Provide the (X, Y) coordinate of the cell's center where the given text is located.  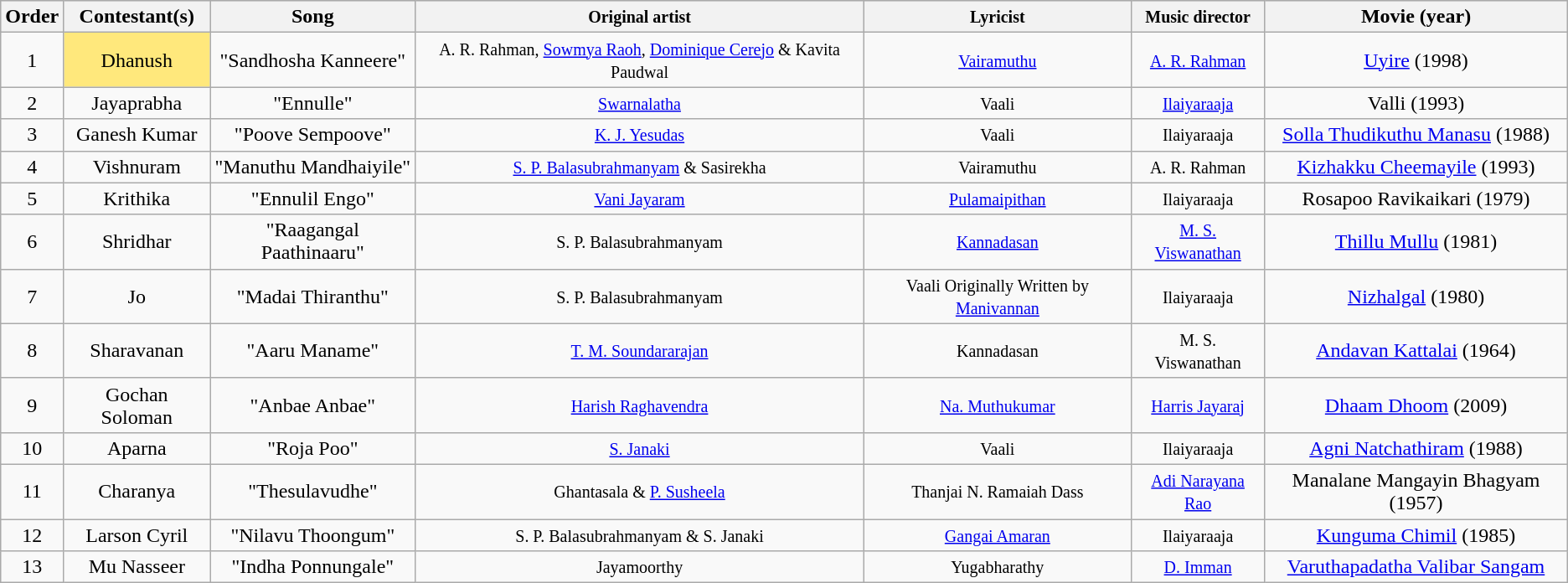
Pulamaipithan (997, 199)
Kunguma Chimil (1985) (1416, 535)
D. Imman (1198, 567)
"Indha Ponnungale" (313, 567)
Ghantasala & P. Susheela (640, 491)
"Thesulavudhe" (313, 491)
"Ennulle" (313, 103)
9 (32, 405)
Krithika (137, 199)
Gangai Amaran (997, 535)
"Manuthu Mandhaiyile" (313, 167)
A. R. Rahman, Sowmya Raoh, Dominique Cerejo & Kavita Paudwal (640, 60)
13 (32, 567)
11 (32, 491)
5 (32, 199)
1 (32, 60)
K. J. Yesudas (640, 135)
Jayamoorthy (640, 567)
Larson Cyril (137, 535)
Uyire (1998) (1416, 60)
Lyricist (997, 17)
Charanya (137, 491)
Shridhar (137, 241)
12 (32, 535)
Na. Muthukumar (997, 405)
Solla Thudikuthu Manasu (1988) (1416, 135)
Manalane Mangayin Bhagyam (1957) (1416, 491)
"Nilavu Thoongum" (313, 535)
Sharavanan (137, 350)
"Poove Sempoove" (313, 135)
Movie (year) (1416, 17)
"Madai Thiranthu" (313, 297)
Gochan Soloman (137, 405)
4 (32, 167)
Yugabharathy (997, 567)
S. P. Balasubrahmanyam & Sasirekha (640, 167)
Original artist (640, 17)
3 (32, 135)
Ganesh Kumar (137, 135)
Swarnalatha (640, 103)
Rosapoo Ravikaikari (1979) (1416, 199)
Music director (1198, 17)
Order (32, 17)
"Anbae Anbae" (313, 405)
Song (313, 17)
Dhanush (137, 60)
Vaali Originally Written by Manivannan (997, 297)
Kizhakku Cheemayile (1993) (1416, 167)
Valli (1993) (1416, 103)
6 (32, 241)
Harris Jayaraj (1198, 405)
"Sandhosha Kanneere" (313, 60)
Dhaam Dhoom (2009) (1416, 405)
Andavan Kattalai (1964) (1416, 350)
Aparna (137, 448)
Vishnuram (137, 167)
Adi Narayana Rao (1198, 491)
Jayaprabha (137, 103)
Thanjai N. Ramaiah Dass (997, 491)
Thillu Mullu (1981) (1416, 241)
10 (32, 448)
S. P. Balasubrahmanyam & S. Janaki (640, 535)
Varuthapadatha Valibar Sangam (1416, 567)
"Ennulil Engo" (313, 199)
"Roja Poo" (313, 448)
Vani Jayaram (640, 199)
Agni Natchathiram (1988) (1416, 448)
T. M. Soundararajan (640, 350)
7 (32, 297)
"Aaru Maname" (313, 350)
"Raagangal Paathinaaru" (313, 241)
Jo (137, 297)
Nizhalgal (1980) (1416, 297)
Contestant(s) (137, 17)
2 (32, 103)
8 (32, 350)
Harish Raghavendra (640, 405)
Mu Nasseer (137, 567)
S. Janaki (640, 448)
